Search for the cell housing the specified text and yield its (x, y) center coordinate. 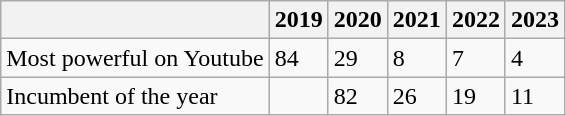
2021 (416, 20)
7 (476, 58)
2022 (476, 20)
26 (416, 96)
11 (534, 96)
4 (534, 58)
8 (416, 58)
82 (358, 96)
2019 (298, 20)
Incumbent of the year (135, 96)
2023 (534, 20)
Most powerful on Youtube (135, 58)
84 (298, 58)
19 (476, 96)
2020 (358, 20)
29 (358, 58)
